Return the (x, y) coordinate for the center point of the cell that contains the specified text.  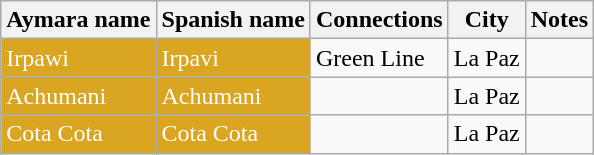
Green Line (379, 58)
Irpavi (233, 58)
Spanish name (233, 20)
Aymara name (78, 20)
Connections (379, 20)
Irpawi (78, 58)
City (486, 20)
Notes (559, 20)
